Provide the [X, Y] coordinate of the cell's center where the given text is located.  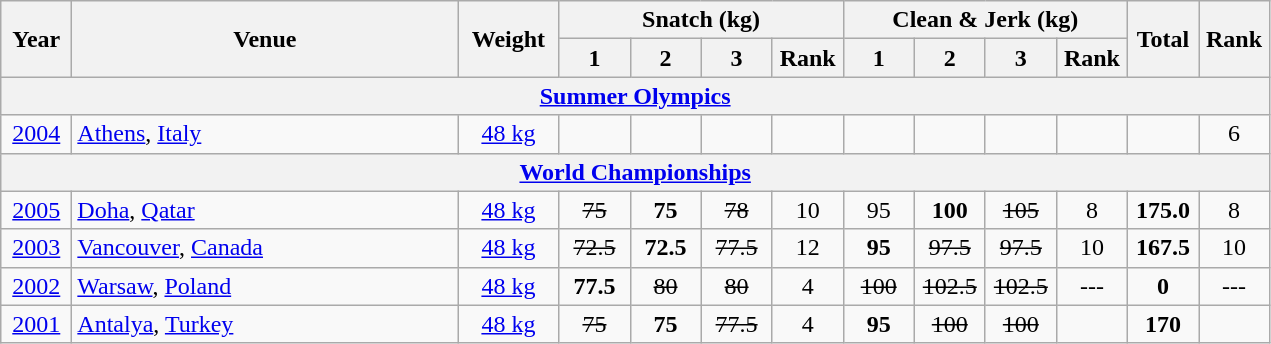
Warsaw, Poland [265, 286]
2004 [36, 134]
2001 [36, 324]
2005 [36, 210]
167.5 [1162, 248]
6 [1234, 134]
Antalya, Turkey [265, 324]
2002 [36, 286]
Venue [265, 39]
12 [808, 248]
Snatch (kg) [701, 20]
0 [1162, 286]
Weight [508, 39]
2003 [36, 248]
170 [1162, 324]
78 [736, 210]
175.0 [1162, 210]
Summer Olympics [636, 96]
105 [1020, 210]
World Championships [636, 172]
Year [36, 39]
Total [1162, 39]
Clean & Jerk (kg) [985, 20]
Doha, Qatar [265, 210]
Vancouver, Canada [265, 248]
Athens, Italy [265, 134]
